Capture the cell that displays the provided text and extract its [x, y] central coordinate. 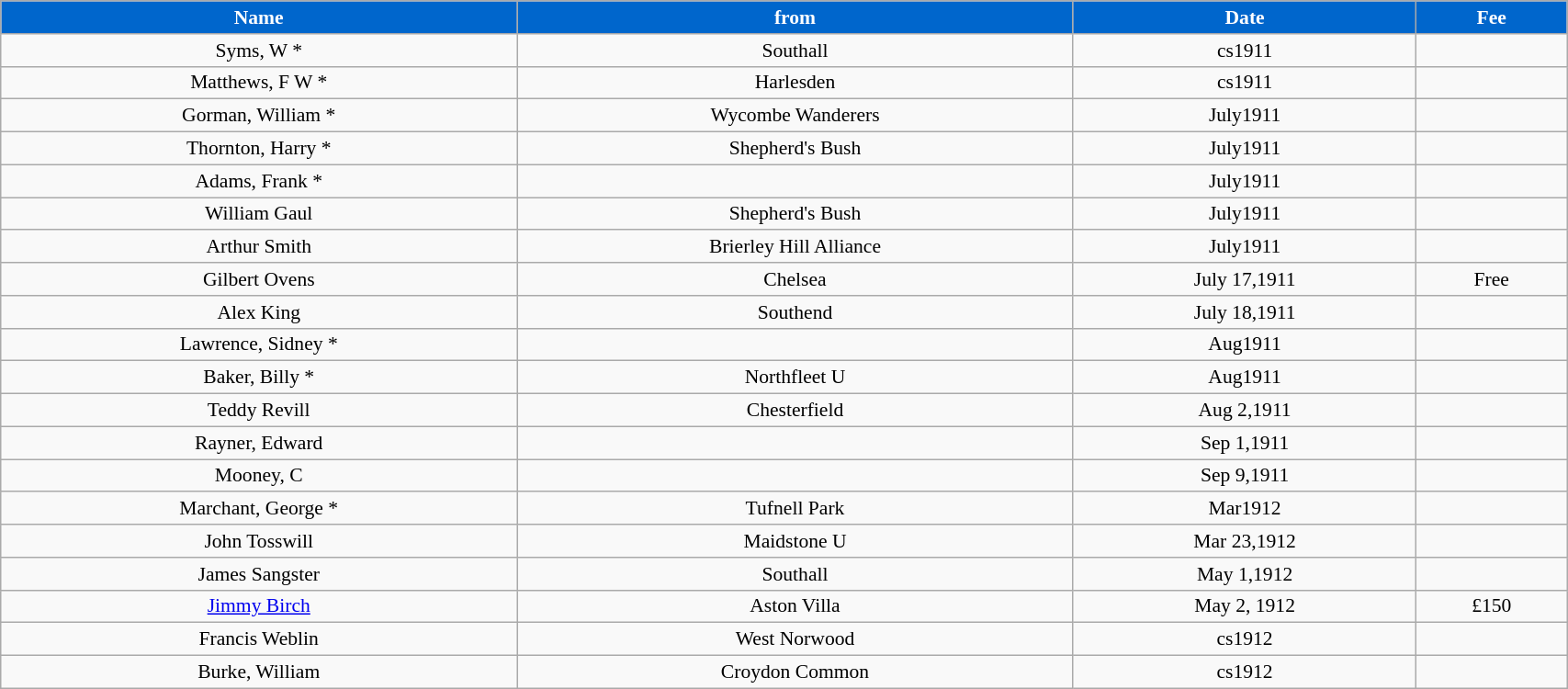
Alex King [259, 312]
July 18,1911 [1245, 312]
Francis Weblin [259, 639]
James Sangster [259, 574]
Baker, Billy * [259, 378]
Free [1492, 279]
July 17,1911 [1245, 279]
Burke, William [259, 672]
Adams, Frank * [259, 181]
Arthur Smith [259, 247]
Croydon Common [795, 672]
Marchant, George * [259, 509]
William Gaul [259, 214]
Gorman, William * [259, 116]
Aston Villa [795, 606]
Aug 2,1911 [1245, 411]
Matthews, F W * [259, 83]
Chelsea [795, 279]
Fee [1492, 17]
West Norwood [795, 639]
May 1,1912 [1245, 574]
Wycombe Wanderers [795, 116]
Teddy Revill [259, 411]
Thornton, Harry * [259, 149]
Jimmy Birch [259, 606]
Mar 23,1912 [1245, 541]
Sep 9,1911 [1245, 476]
Maidstone U [795, 541]
Date [1245, 17]
Name [259, 17]
Chesterfield [795, 411]
Tufnell Park [795, 509]
John Tosswill [259, 541]
Lawrence, Sidney * [259, 344]
Southend [795, 312]
£150 [1492, 606]
from [795, 17]
Syms, W * [259, 51]
Brierley Hill Alliance [795, 247]
Gilbert Ovens [259, 279]
Rayner, Edward [259, 443]
Northfleet U [795, 378]
Sep 1,1911 [1245, 443]
May 2, 1912 [1245, 606]
Mooney, C [259, 476]
Harlesden [795, 83]
Mar1912 [1245, 509]
